Scan for the cell matching the given text and deliver its (X, Y) coordinate at center. 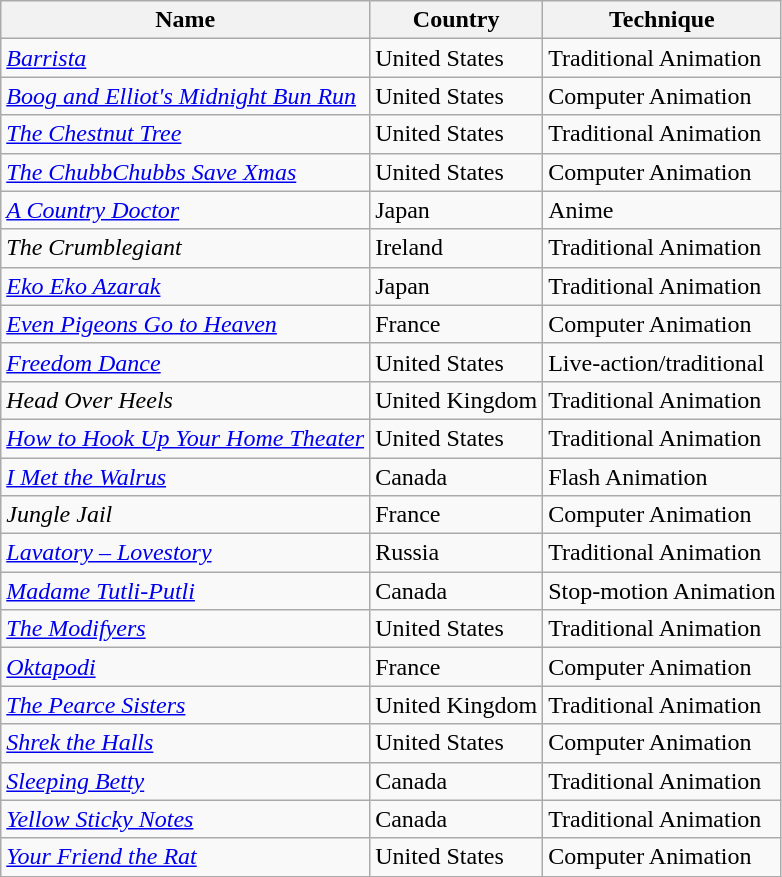
I Met the Walrus (186, 477)
Eko Eko Azarak (186, 286)
Country (456, 20)
The Modifyers (186, 629)
The ChubbChubbs Save Xmas (186, 172)
Ireland (456, 248)
Flash Animation (662, 477)
Jungle Jail (186, 515)
Yellow Sticky Notes (186, 819)
The Pearce Sisters (186, 705)
A Country Doctor (186, 210)
Head Over Heels (186, 400)
Freedom Dance (186, 362)
Lavatory – Lovestory (186, 553)
Technique (662, 20)
Oktapodi (186, 667)
Even Pigeons Go to Heaven (186, 324)
Madame Tutli-Putli (186, 591)
Boog and Elliot's Midnight Bun Run (186, 96)
Live-action/traditional (662, 362)
Sleeping Betty (186, 781)
The Chestnut Tree (186, 134)
Russia (456, 553)
Shrek the Halls (186, 743)
Your Friend the Rat (186, 857)
Anime (662, 210)
How to Hook Up Your Home Theater (186, 438)
The Crumblegiant (186, 248)
Name (186, 20)
Barrista (186, 58)
Stop-motion Animation (662, 591)
